Return [x, y] of the center of cell containing provided text 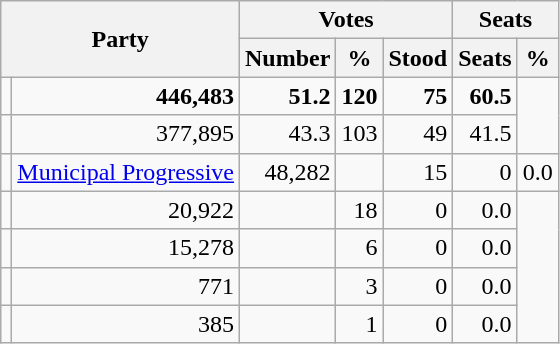
103 [360, 134]
Stood [418, 58]
18 [360, 210]
43.3 [288, 134]
Number [288, 58]
49 [418, 134]
1 [360, 324]
75 [418, 96]
446,483 [126, 96]
385 [126, 324]
Municipal Progressive [126, 172]
41.5 [485, 134]
60.5 [485, 96]
3 [360, 286]
20,922 [126, 210]
15 [418, 172]
Votes [346, 20]
51.2 [288, 96]
48,282 [288, 172]
6 [360, 248]
771 [126, 286]
120 [360, 96]
377,895 [126, 134]
15,278 [126, 248]
Party [120, 39]
